Determine the (x, y) coordinate at the center of the cell enclosing the given text.  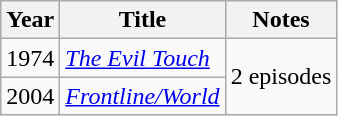
2004 (30, 96)
Notes (281, 20)
Year (30, 20)
Title (142, 20)
The Evil Touch (142, 58)
1974 (30, 58)
2 episodes (281, 77)
Frontline/World (142, 96)
